Pinpoint the cell where the given text exists, returning its [X, Y] midpoint coordinate. 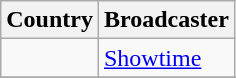
Country [50, 20]
Showtime [166, 58]
Broadcaster [166, 20]
